From the cell containing the given text, extract its center point as (x, y) coordinate. 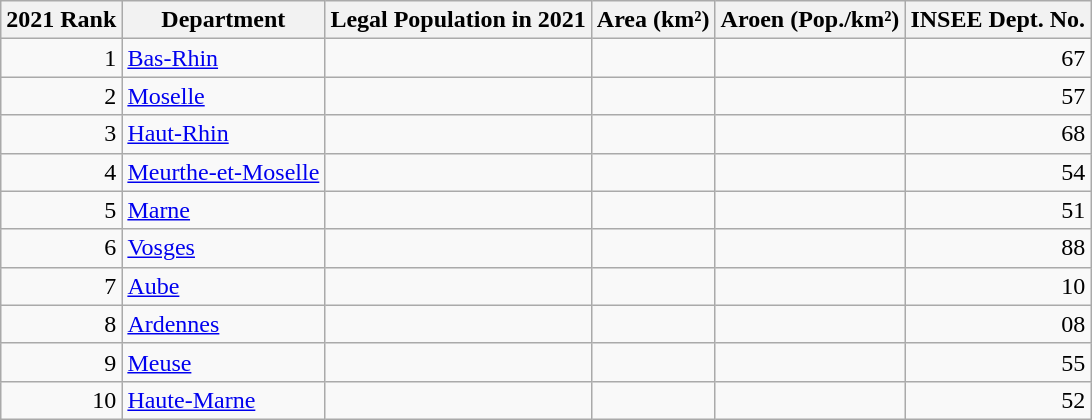
5 (62, 210)
6 (62, 248)
Marne (224, 210)
INSEE Dept. No. (998, 20)
54 (998, 172)
68 (998, 134)
51 (998, 210)
Haut-Rhin (224, 134)
8 (62, 324)
Vosges (224, 248)
Haute-Marne (224, 400)
Moselle (224, 96)
Ardennes (224, 324)
2021 Rank (62, 20)
67 (998, 58)
Area (km²) (653, 20)
57 (998, 96)
2 (62, 96)
Bas-Rhin (224, 58)
Meurthe-et-Moselle (224, 172)
08 (998, 324)
4 (62, 172)
52 (998, 400)
Legal Population in 2021 (458, 20)
9 (62, 362)
7 (62, 286)
Aube (224, 286)
1 (62, 58)
Meuse (224, 362)
88 (998, 248)
3 (62, 134)
Department (224, 20)
55 (998, 362)
Aroen (Pop./km²) (810, 20)
